Determine the [x, y] coordinate at the center of the cell enclosing the given text.  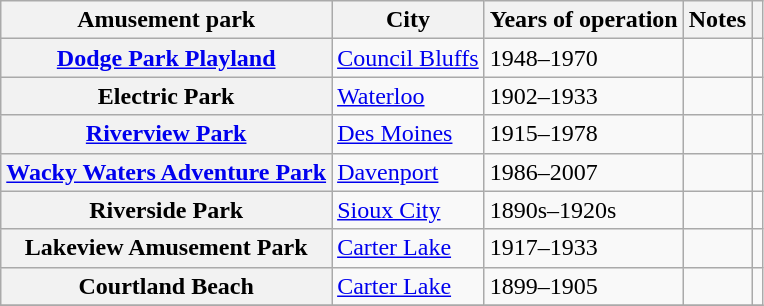
Council Bluffs [408, 58]
Wacky Waters Adventure Park [166, 172]
1948–1970 [584, 58]
Lakeview Amusement Park [166, 248]
Riverview Park [166, 134]
City [408, 20]
1890s–1920s [584, 210]
Years of operation [584, 20]
Des Moines [408, 134]
Waterloo [408, 96]
Sioux City [408, 210]
1986–2007 [584, 172]
Riverside Park [166, 210]
Davenport [408, 172]
Notes [717, 20]
Amusement park [166, 20]
Electric Park [166, 96]
Dodge Park Playland [166, 58]
1902–1933 [584, 96]
1915–1978 [584, 134]
1917–1933 [584, 248]
1899–1905 [584, 286]
Courtland Beach [166, 286]
